Determine the [X, Y] coordinate at the center of the cell enclosing the given text.  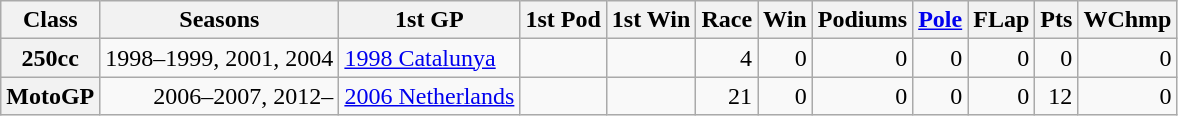
21 [727, 96]
1998 Catalunya [430, 58]
Podiums [862, 20]
Pts [1056, 20]
Win [786, 20]
1st Pod [563, 20]
Seasons [220, 20]
250cc [50, 58]
2006 Netherlands [430, 96]
1st GP [430, 20]
Pole [940, 20]
2006–2007, 2012– [220, 96]
1998–1999, 2001, 2004 [220, 58]
Class [50, 20]
4 [727, 58]
Race [727, 20]
MotoGP [50, 96]
FLap [1002, 20]
1st Win [651, 20]
12 [1056, 96]
WChmp [1128, 20]
